Capture the cell that displays the provided text and extract its [x, y] central coordinate. 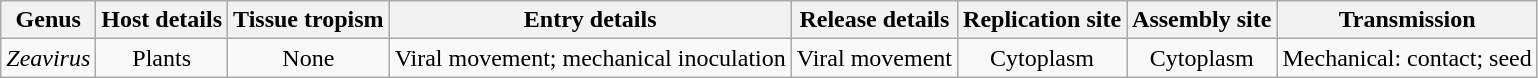
Release details [874, 20]
Transmission [1407, 20]
Plants [162, 58]
Entry details [590, 20]
Replication site [1042, 20]
Mechanical: contact; seed [1407, 58]
Host details [162, 20]
None [309, 58]
Viral movement; mechanical inoculation [590, 58]
Assembly site [1202, 20]
Genus [48, 20]
Tissue tropism [309, 20]
Viral movement [874, 58]
Zeavirus [48, 58]
